Pinpoint the cell where the given text exists, returning its [x, y] midpoint coordinate. 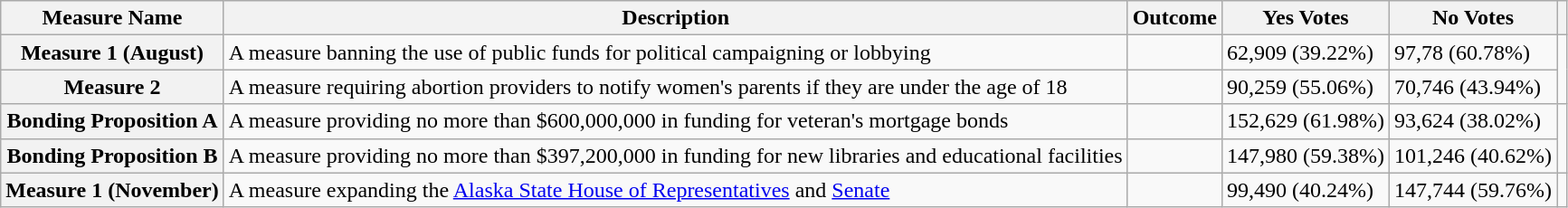
70,746 (43.94%) [1473, 87]
Measure 2 [112, 87]
A measure providing no more than $600,000,000 in funding for veteran's mortgage bonds [675, 121]
A measure expanding the Alaska State House of Representatives and Senate [675, 190]
A measure banning the use of public funds for political campaigning or lobbying [675, 52]
Yes Votes [1305, 18]
Measure 1 (August) [112, 52]
Description [675, 18]
101,246 (40.62%) [1473, 156]
Bonding Proposition B [112, 156]
90,259 (55.06%) [1305, 87]
No Votes [1473, 18]
A measure requiring abortion providers to notify women's parents if they are under the age of 18 [675, 87]
147,744 (59.76%) [1473, 190]
62,909 (39.22%) [1305, 52]
97,78 (60.78%) [1473, 52]
Measure Name [112, 18]
99,490 (40.24%) [1305, 190]
A measure providing no more than $397,200,000 in funding for new libraries and educational facilities [675, 156]
Outcome [1174, 18]
93,624 (38.02%) [1473, 121]
Bonding Proposition A [112, 121]
147,980 (59.38%) [1305, 156]
152,629 (61.98%) [1305, 121]
Measure 1 (November) [112, 190]
